Find where the given text appears and provide that cell's center as [x, y] coordinate. 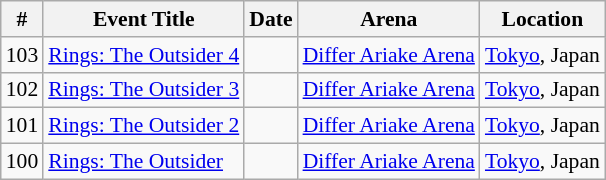
Location [542, 19]
# [22, 19]
102 [22, 90]
Rings: The Outsider [144, 162]
Rings: The Outsider 4 [144, 55]
100 [22, 162]
Date [270, 19]
103 [22, 55]
Arena [389, 19]
101 [22, 126]
Rings: The Outsider 2 [144, 126]
Rings: The Outsider 3 [144, 90]
Event Title [144, 19]
